Return (x, y) of the center of cell containing provided text 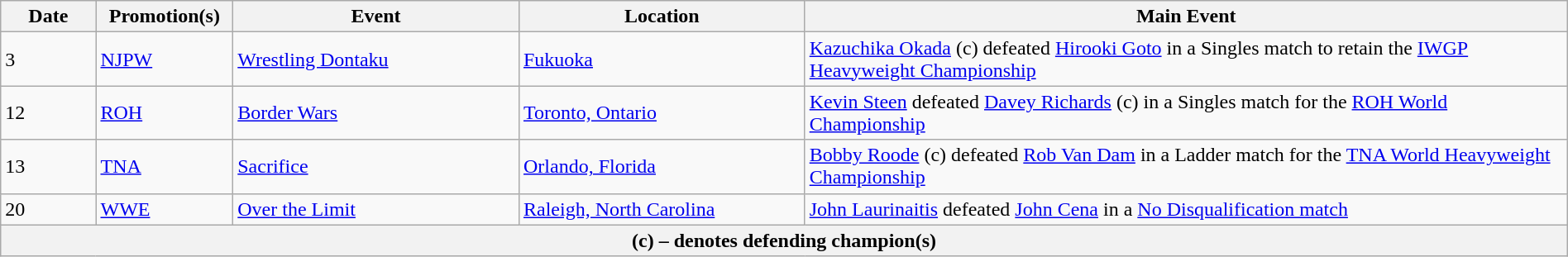
Border Wars (376, 112)
Over the Limit (376, 209)
Date (48, 17)
Wrestling Dontaku (376, 59)
Fukuoka (662, 59)
(c) – denotes defending champion(s) (784, 240)
Kazuchika Okada (c) defeated Hirooki Goto in a Singles match to retain the IWGP Heavyweight Championship (1186, 59)
12 (48, 112)
Sacrifice (376, 167)
Kevin Steen defeated Davey Richards (c) in a Singles match for the ROH World Championship (1186, 112)
3 (48, 59)
WWE (165, 209)
13 (48, 167)
ROH (165, 112)
Raleigh, North Carolina (662, 209)
Location (662, 17)
Event (376, 17)
NJPW (165, 59)
Orlando, Florida (662, 167)
Toronto, Ontario (662, 112)
Bobby Roode (c) defeated Rob Van Dam in a Ladder match for the TNA World Heavyweight Championship (1186, 167)
20 (48, 209)
TNA (165, 167)
Main Event (1186, 17)
John Laurinaitis defeated John Cena in a No Disqualification match (1186, 209)
Promotion(s) (165, 17)
